Determine the (x, y) coordinate at the center of the cell enclosing the given text.  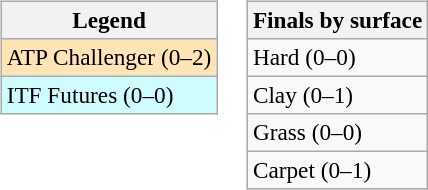
Grass (0–0) (337, 133)
Carpet (0–1) (337, 171)
ATP Challenger (0–2) (108, 57)
Finals by surface (337, 20)
Hard (0–0) (337, 57)
Legend (108, 20)
ITF Futures (0–0) (108, 95)
Clay (0–1) (337, 95)
